From the cell containing the given text, extract its center point as (X, Y) coordinate. 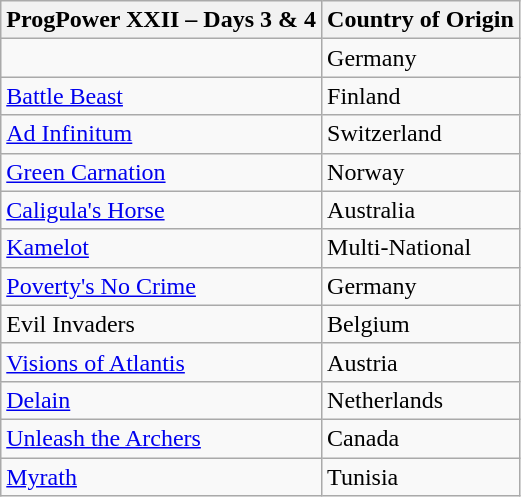
Austria (421, 362)
Canada (421, 438)
Myrath (162, 477)
Multi-National (421, 248)
Unleash the Archers (162, 438)
Belgium (421, 324)
Australia (421, 210)
Tunisia (421, 477)
Evil Invaders (162, 324)
Norway (421, 172)
Battle Beast (162, 96)
Ad Infinitum (162, 134)
Kamelot (162, 248)
Visions of Atlantis (162, 362)
Green Carnation (162, 172)
Country of Origin (421, 20)
Delain (162, 400)
ProgPower XXII – Days 3 & 4 (162, 20)
Finland (421, 96)
Switzerland (421, 134)
Netherlands (421, 400)
Caligula's Horse (162, 210)
Poverty's No Crime (162, 286)
